Search for the cell housing the specified text and yield its (X, Y) center coordinate. 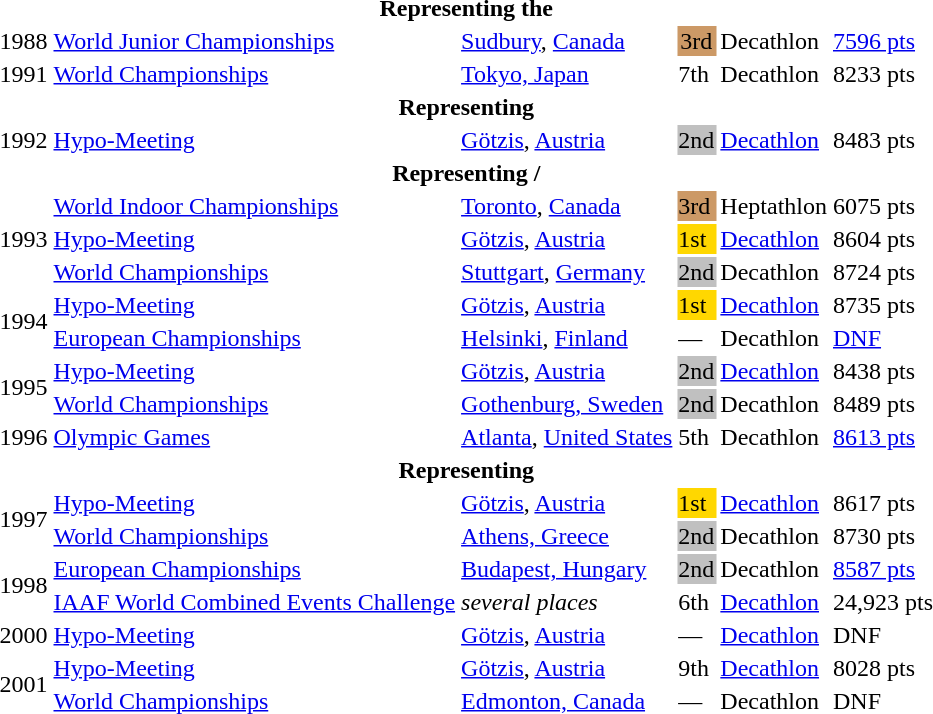
Atlanta, United States (567, 437)
IAAF World Combined Events Challenge (254, 602)
Helsinki, Finland (567, 338)
6th (696, 602)
7th (696, 74)
Tokyo, Japan (567, 74)
Toronto, Canada (567, 206)
Athens, Greece (567, 536)
9th (696, 668)
Stuttgart, Germany (567, 272)
Budapest, Hungary (567, 569)
5th (696, 437)
World Indoor Championships (254, 206)
Heptathlon (774, 206)
Gothenburg, Sweden (567, 404)
Olympic Games (254, 437)
several places (567, 602)
World Junior Championships (254, 41)
Sudbury, Canada (567, 41)
